Extract the [x, y] coordinate from the center of the cell holding the provided text.  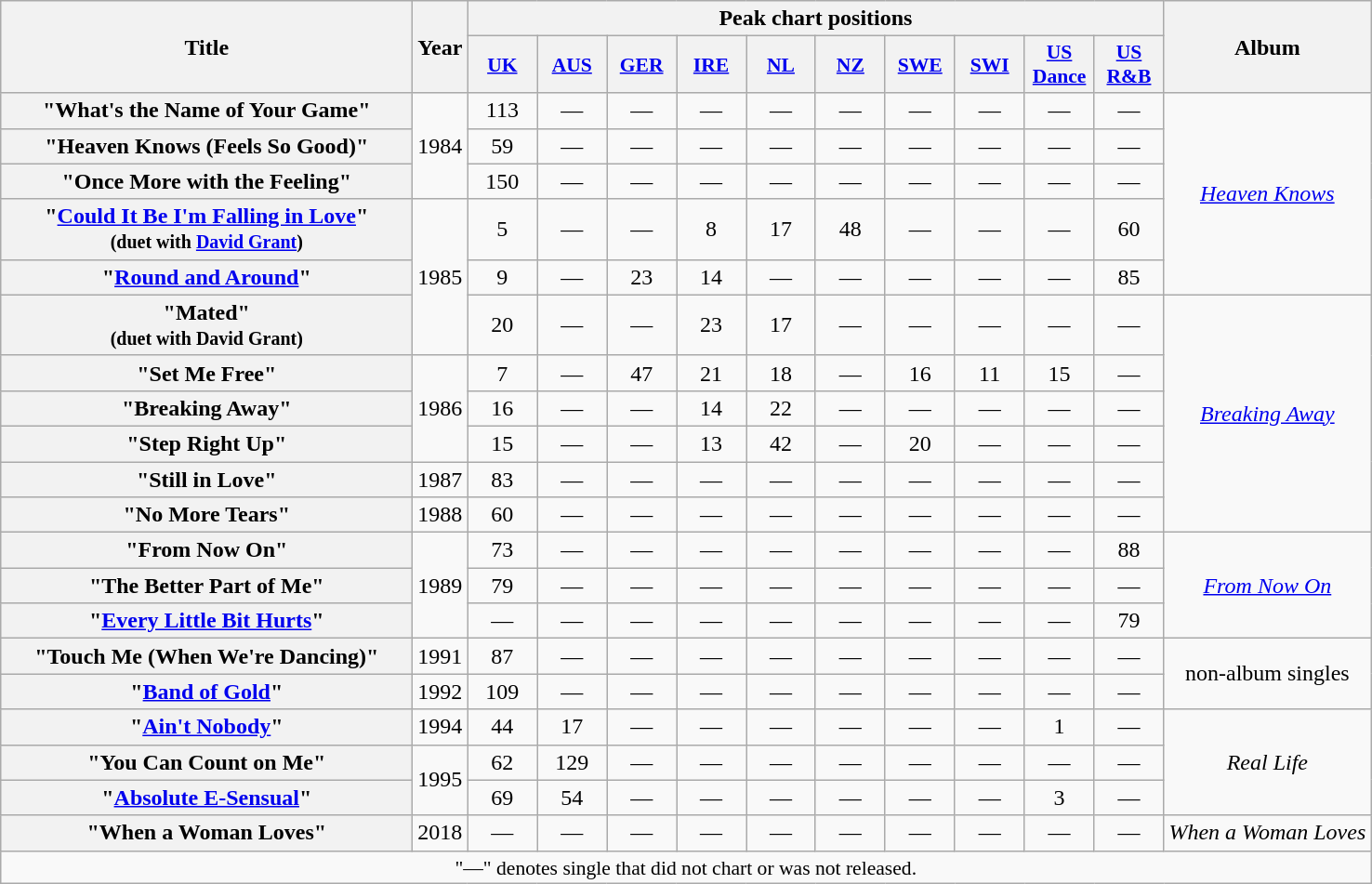
"Heaven Knows (Feels So Good)" [206, 146]
US R&B [1128, 65]
1992 [441, 692]
1986 [441, 408]
42 [781, 443]
"Every Little Bit Hurts" [206, 621]
54 [573, 798]
"—" denotes single that did not chart or was not released. [686, 867]
"From Now On" [206, 550]
From Now On [1268, 586]
Album [1268, 46]
1995 [441, 780]
Title [206, 46]
Heaven Knows [1268, 193]
IRE [712, 65]
UK [502, 65]
87 [502, 656]
59 [502, 146]
1984 [441, 146]
13 [712, 443]
"Band of Gold" [206, 692]
2018 [441, 833]
113 [502, 111]
"Mated"(duet with David Grant) [206, 325]
"Absolute E-Sensual" [206, 798]
1985 [441, 277]
Real Life [1268, 762]
73 [502, 550]
"Round and Around" [206, 277]
Peak chart positions [816, 19]
When a Woman Loves [1268, 833]
"Could It Be I'm Falling in Love"(duet with David Grant) [206, 229]
non-album singles [1268, 674]
AUS [573, 65]
1989 [441, 586]
18 [781, 373]
1987 [441, 479]
"What's the Name of Your Game" [206, 111]
Breaking Away [1268, 413]
1988 [441, 515]
9 [502, 277]
"You Can Count on Me" [206, 762]
"Breaking Away" [206, 408]
22 [781, 408]
"Step Right Up" [206, 443]
1994 [441, 727]
47 [641, 373]
3 [1060, 798]
"No More Tears" [206, 515]
"The Better Part of Me" [206, 586]
"Touch Me (When We're Dancing)" [206, 656]
109 [502, 692]
69 [502, 798]
85 [1128, 277]
NL [781, 65]
SWI [989, 65]
1 [1060, 727]
"Ain't Nobody" [206, 727]
SWE [920, 65]
129 [573, 762]
"Set Me Free" [206, 373]
44 [502, 727]
21 [712, 373]
NZ [850, 65]
"When a Woman Loves" [206, 833]
62 [502, 762]
88 [1128, 550]
"Still in Love" [206, 479]
US Dance [1060, 65]
8 [712, 229]
1991 [441, 656]
48 [850, 229]
5 [502, 229]
11 [989, 373]
150 [502, 181]
GER [641, 65]
Year [441, 46]
83 [502, 479]
7 [502, 373]
"Once More with the Feeling" [206, 181]
